Provide the (X, Y) coordinate of the cell's center where the given text is located.  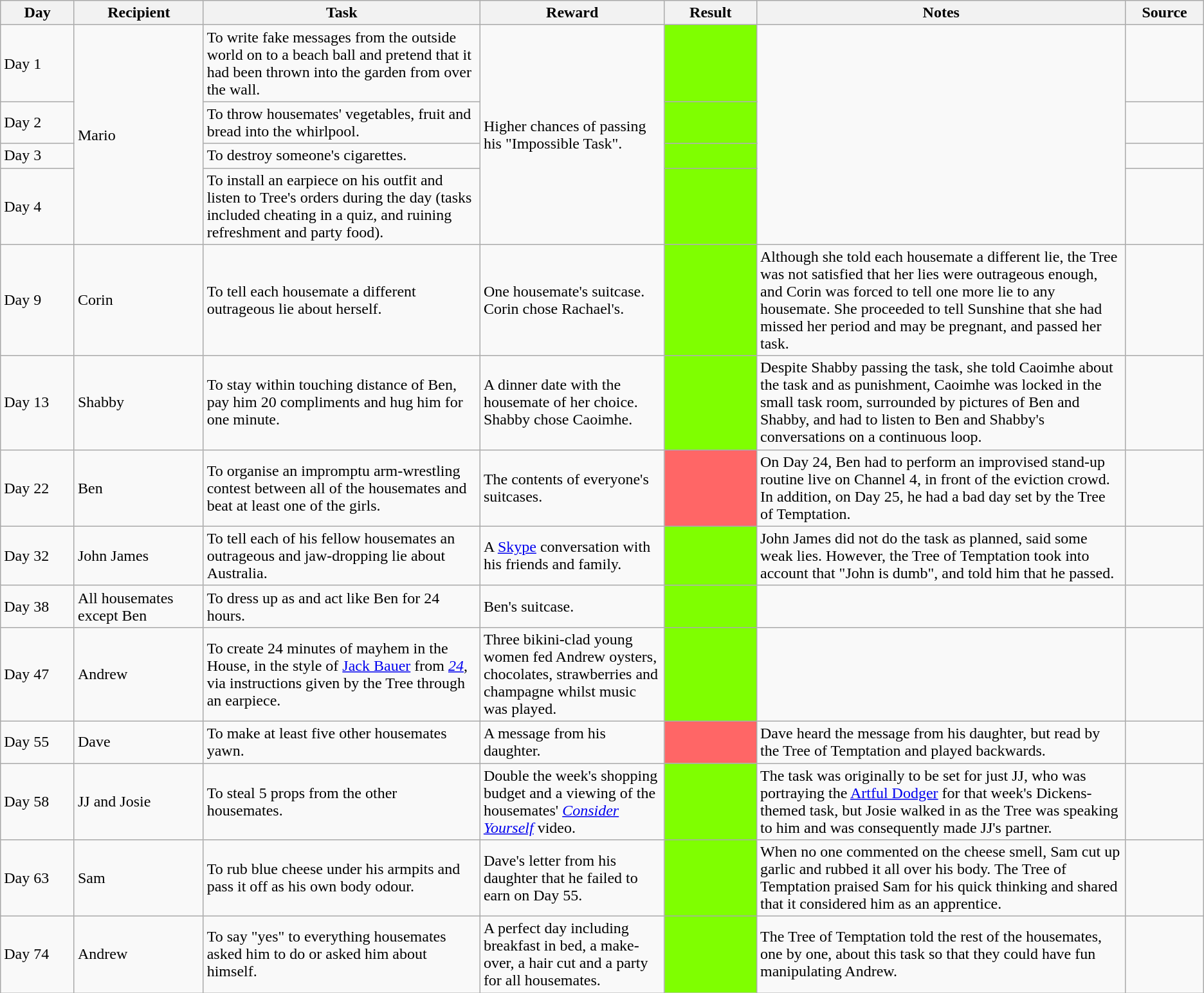
Ben (139, 487)
Day 3 (37, 156)
The contents of everyone's suitcases. (572, 487)
Higher chances of passing his "Impossible Task". (572, 135)
Mario (139, 135)
Ben's suitcase. (572, 606)
Three bikini-clad young women fed Andrew oysters, chocolates, strawberries and champagne whilst music was played. (572, 674)
To tell each housemate a different outrageous lie about herself. (342, 300)
Day (37, 13)
Day 47 (37, 674)
Recipient (139, 13)
A message from his daughter. (572, 742)
Day 58 (37, 801)
To steal 5 props from the other housemates. (342, 801)
Day 74 (37, 954)
To rub blue cheese under his armpits and pass it off as his own body odour. (342, 879)
To make at least five other housemates yawn. (342, 742)
Dave (139, 742)
John James (139, 556)
Shabby (139, 403)
A perfect day including breakfast in bed, a make-over, a hair cut and a party for all housemates. (572, 954)
Double the week's shopping budget and a viewing of the housemates' Consider Yourself video. (572, 801)
Source (1164, 13)
A dinner date with the housemate of her choice. Shabby chose Caoimhe. (572, 403)
Day 55 (37, 742)
Day 63 (37, 879)
JJ and Josie (139, 801)
To say "yes" to everything housemates asked him to do or asked him about himself. (342, 954)
Corin (139, 300)
Day 32 (37, 556)
A Skype conversation with his friends and family. (572, 556)
Task (342, 13)
To stay within touching distance of Ben, pay him 20 compliments and hug him for one minute. (342, 403)
Day 4 (37, 206)
Notes (941, 13)
To tell each of his fellow housemates an outrageous and jaw-dropping lie about Australia. (342, 556)
Reward (572, 13)
Result (710, 13)
Dave's letter from his daughter that he failed to earn on Day 55. (572, 879)
Day 9 (37, 300)
To organise an impromptu arm-wrestling contest between all of the housemates and beat at least one of the girls. (342, 487)
To dress up as and act like Ben for 24 hours. (342, 606)
All housematesexcept Ben (139, 606)
One housemate's suitcase. Corin chose Rachael's. (572, 300)
To write fake messages from the outside world on to a beach ball and pretend that it had been thrown into the garden from over the wall. (342, 63)
Day 2 (37, 122)
Dave heard the message from his daughter, but read by the Tree of Temptation and played backwards. (941, 742)
Day 38 (37, 606)
To create 24 minutes of mayhem in the House, in the style of Jack Bauer from 24, via instructions given by the Tree through an earpiece. (342, 674)
Day 13 (37, 403)
The Tree of Temptation told the rest of the housemates, one by one, about this task so that they could have fun manipulating Andrew. (941, 954)
Day 22 (37, 487)
To throw housemates' vegetables, fruit and bread into the whirlpool. (342, 122)
Day 1 (37, 63)
Sam (139, 879)
To destroy someone's cigarettes. (342, 156)
